Locate the cell with the specified text and output its [x, y] center coordinate. 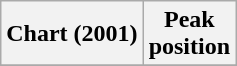
Chart (2001) [72, 34]
Peakposition [189, 34]
